Locate the cell with the specified text and output its [X, Y] center coordinate. 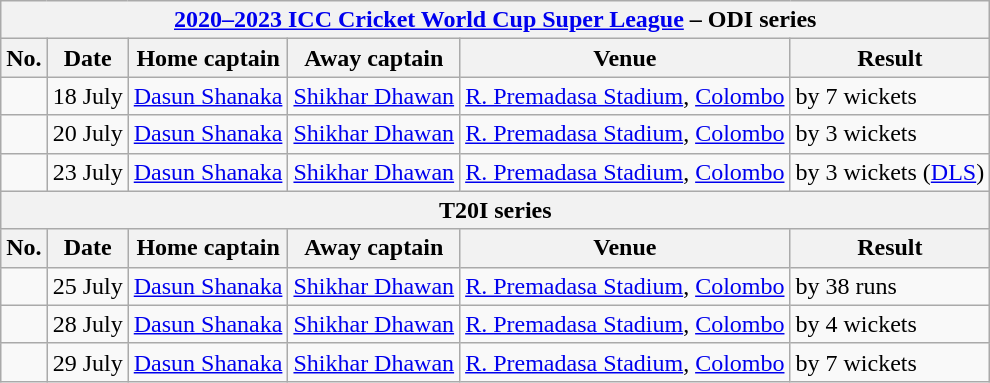
25 July [88, 286]
by 3 wickets [890, 134]
23 July [88, 172]
2020–2023 ICC Cricket World Cup Super League – ODI series [496, 20]
by 38 runs [890, 286]
20 July [88, 134]
T20I series [496, 210]
by 3 wickets (DLS) [890, 172]
29 July [88, 362]
18 July [88, 96]
28 July [88, 324]
by 4 wickets [890, 324]
